Identify which cell holds the provided text, then report its (x, y) central coordinate. 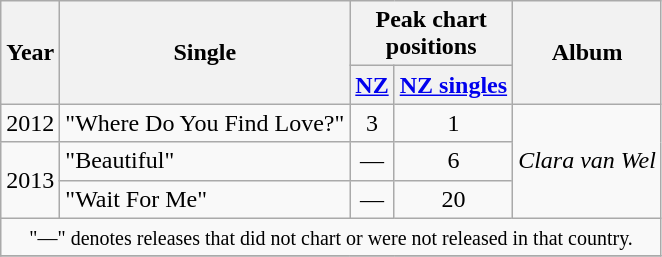
3 (372, 123)
"Wait For Me" (205, 199)
"Beautiful" (205, 161)
2012 (30, 123)
NZ (372, 85)
6 (453, 161)
20 (453, 199)
2013 (30, 180)
1 (453, 123)
Year (30, 52)
Single (205, 52)
"Where Do You Find Love?" (205, 123)
Album (588, 52)
Peak chartpositions (432, 34)
"—" denotes releases that did not chart or were not released in that country. (332, 237)
NZ singles (453, 85)
Clara van Wel (588, 161)
